From the cell containing the given text, extract its center point as [x, y] coordinate. 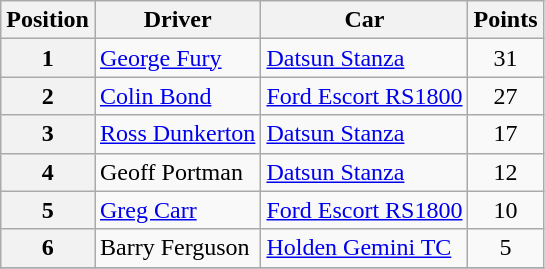
3 [48, 134]
Position [48, 20]
27 [506, 96]
31 [506, 58]
Ross Dunkerton [177, 134]
10 [506, 210]
Barry Ferguson [177, 248]
17 [506, 134]
Points [506, 20]
12 [506, 172]
4 [48, 172]
1 [48, 58]
2 [48, 96]
Colin Bond [177, 96]
6 [48, 248]
Greg Carr [177, 210]
Geoff Portman [177, 172]
Car [364, 20]
George Fury [177, 58]
Driver [177, 20]
Holden Gemini TC [364, 248]
